Locate the cell with the specified text and output its [X, Y] center coordinate. 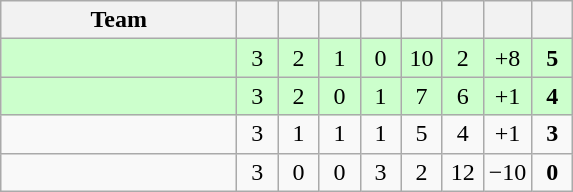
+8 [508, 58]
Team [119, 20]
−10 [508, 172]
7 [422, 96]
12 [462, 172]
6 [462, 96]
10 [422, 58]
